Extract the (x, y) coordinate from the center of the cell holding the provided text.  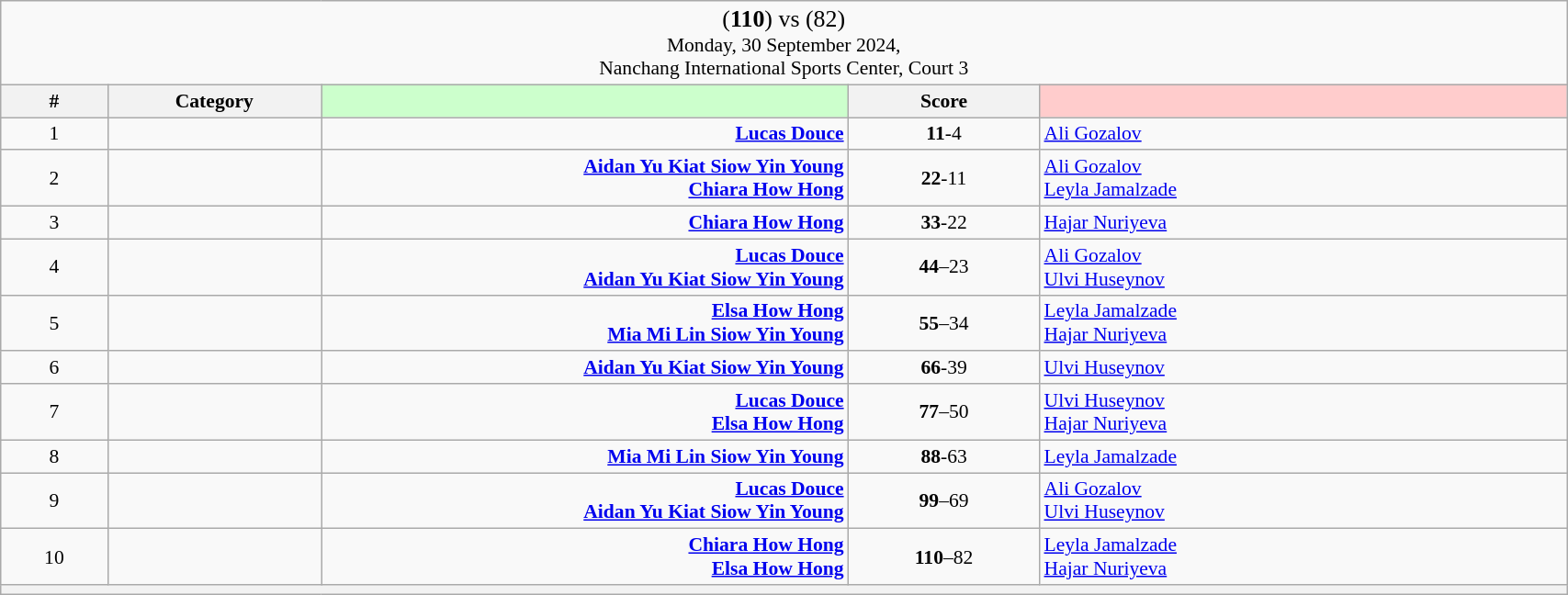
Lucas Douce (585, 134)
7 (54, 411)
Elsa How Hong Mia Mi Lin Siow Yin Young (585, 323)
10 (54, 556)
Aidan Yu Kiat Siow Yin Young (585, 368)
1 (54, 134)
3 (54, 223)
Ulvi Huseynov (1303, 368)
9 (54, 501)
11-4 (944, 134)
66-39 (944, 368)
Chiara How Hong (585, 223)
Chiara How Hong Elsa How Hong (585, 556)
33-22 (944, 223)
(110) vs (82)Monday, 30 September 2024, Nanchang International Sports Center, Court 3 (784, 42)
Ulvi Huseynov Hajar Nuriyeva (1303, 411)
8 (54, 456)
Ali Gozalov Leyla Jamalzade (1303, 178)
55–34 (944, 323)
5 (54, 323)
Hajar Nuriyeva (1303, 223)
110–82 (944, 556)
Aidan Yu Kiat Siow Yin Young Chiara How Hong (585, 178)
Category (215, 101)
Mia Mi Lin Siow Yin Young (585, 456)
6 (54, 368)
88-63 (944, 456)
Leyla Jamalzade (1303, 456)
Lucas Douce Elsa How Hong (585, 411)
Score (944, 101)
Ali Gozalov (1303, 134)
2 (54, 178)
# (54, 101)
44–23 (944, 266)
99–69 (944, 501)
4 (54, 266)
77–50 (944, 411)
22-11 (944, 178)
